Capture the cell that displays the provided text and extract its [X, Y] central coordinate. 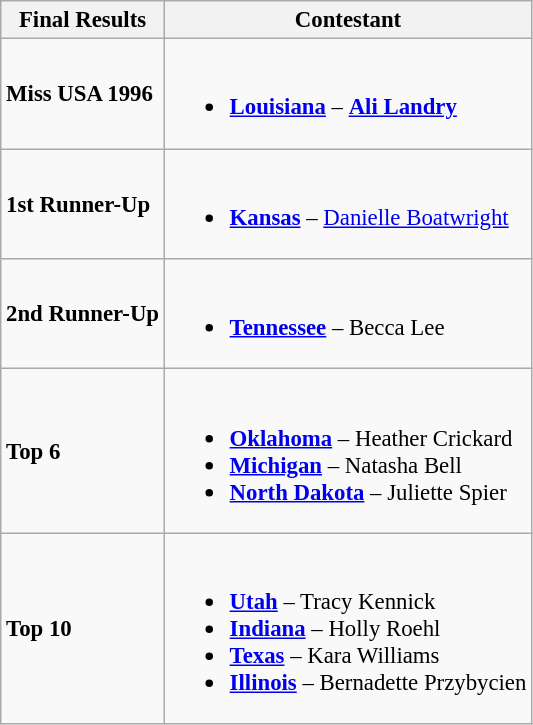
Top 10 [83, 628]
Miss USA 1996 [83, 94]
2nd Runner-Up [83, 314]
1st Runner-Up [83, 204]
Final Results [83, 20]
Utah – Tracy Kennick Indiana – Holly Roehl Texas – Kara Williams Illinois – Bernadette Przybycien [348, 628]
Louisiana – Ali Landry [348, 94]
Top 6 [83, 451]
Tennessee – Becca Lee [348, 314]
Kansas – Danielle Boatwright [348, 204]
Oklahoma – Heather Crickard Michigan – Natasha Bell North Dakota – Juliette Spier [348, 451]
Contestant [348, 20]
